Locate the cell with the specified text and output its (X, Y) center coordinate. 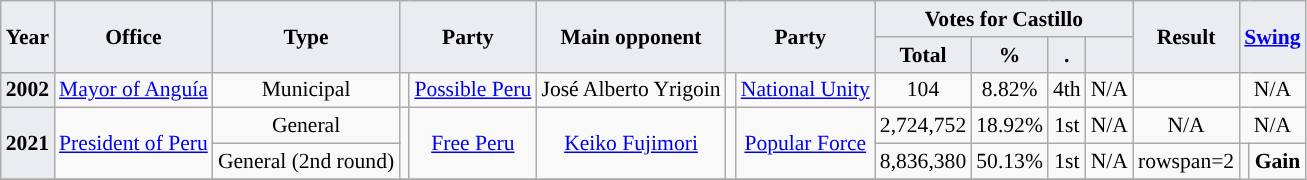
8.82% (1010, 90)
Type (306, 36)
Main opponent (630, 36)
50.13% (1010, 162)
Year (28, 36)
Free Peru (472, 144)
President of Peru (134, 144)
Office (134, 36)
104 (923, 90)
Mayor of Anguía (134, 90)
Gain (1277, 162)
Swing (1272, 36)
General (306, 126)
rowspan=2 (1186, 162)
. (1067, 55)
18.92% (1010, 126)
Votes for Castillo (1004, 19)
8,836,380 (923, 162)
José Alberto Yrigoin (630, 90)
National Unity (806, 90)
Result (1186, 36)
Possible Peru (472, 90)
4th (1067, 90)
2002 (28, 90)
2,724,752 (923, 126)
2021 (28, 144)
Total (923, 55)
% (1010, 55)
Keiko Fujimori (630, 144)
Municipal (306, 90)
Popular Force (806, 144)
General (2nd round) (306, 162)
